From the cell containing the given text, extract its center point as [X, Y] coordinate. 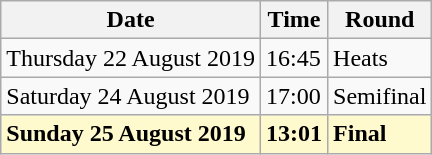
17:00 [294, 96]
Sunday 25 August 2019 [131, 134]
Round [380, 20]
Semifinal [380, 96]
16:45 [294, 58]
Heats [380, 58]
Saturday 24 August 2019 [131, 96]
13:01 [294, 134]
Thursday 22 August 2019 [131, 58]
Time [294, 20]
Date [131, 20]
Final [380, 134]
